Locate the cell with the specified text and output its [X, Y] center coordinate. 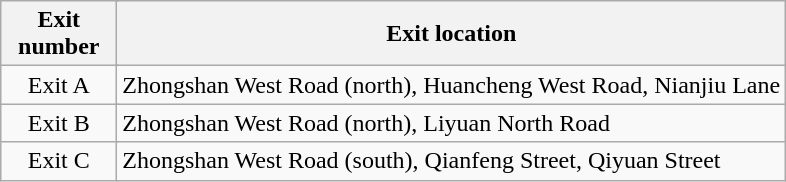
Zhongshan West Road (south), Qianfeng Street, Qiyuan Street [452, 161]
Exit A [59, 85]
Exit C [59, 161]
Exit location [452, 34]
Exit number [59, 34]
Exit B [59, 123]
Zhongshan West Road (north), Liyuan North Road [452, 123]
Zhongshan West Road (north), Huancheng West Road, Nianjiu Lane [452, 85]
